Extract the (x, y) coordinate from the center of the cell holding the provided text.  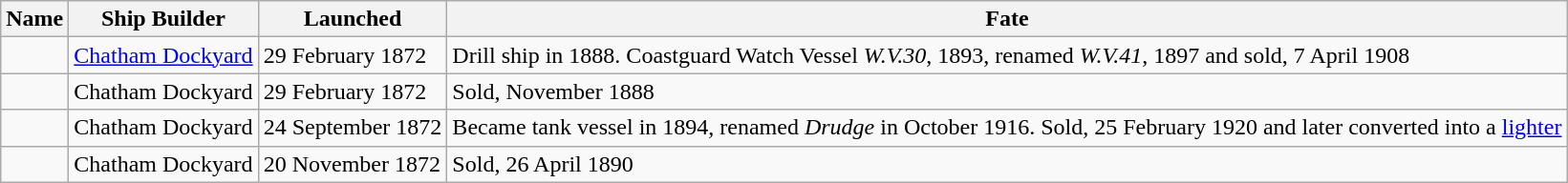
20 November 1872 (353, 164)
Became tank vessel in 1894, renamed Drudge in October 1916. Sold, 25 February 1920 and later converted into a lighter (1007, 128)
Name (34, 19)
Drill ship in 1888. Coastguard Watch Vessel W.V.30, 1893, renamed W.V.41, 1897 and sold, 7 April 1908 (1007, 55)
Sold, November 1888 (1007, 91)
24 September 1872 (353, 128)
Ship Builder (163, 19)
Sold, 26 April 1890 (1007, 164)
Fate (1007, 19)
Launched (353, 19)
